Locate the cell with the specified text and output its [X, Y] center coordinate. 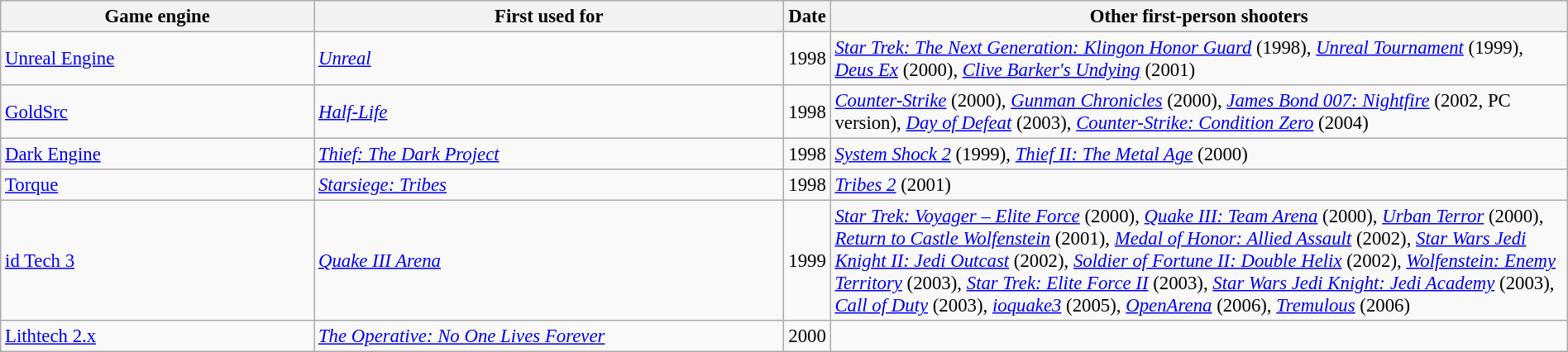
Thief: The Dark Project [549, 155]
First used for [549, 17]
System Shock 2 (1999), Thief II: The Metal Age (2000) [1199, 155]
GoldSrc [157, 112]
Quake III Arena [549, 261]
Half-Life [549, 112]
Torque [157, 185]
The Operative: No One Lives Forever [549, 336]
Other first-person shooters [1199, 17]
Unreal [549, 59]
Unreal Engine [157, 59]
Date [807, 17]
Dark Engine [157, 155]
Starsiege: Tribes [549, 185]
2000 [807, 336]
1999 [807, 261]
Lithtech 2.x [157, 336]
Game engine [157, 17]
Star Trek: The Next Generation: Klingon Honor Guard (1998), Unreal Tournament (1999), Deus Ex (2000), Clive Barker's Undying (2001) [1199, 59]
id Tech 3 [157, 261]
Tribes 2 (2001) [1199, 185]
